Identify which cell holds the provided text, then report its [X, Y] central coordinate. 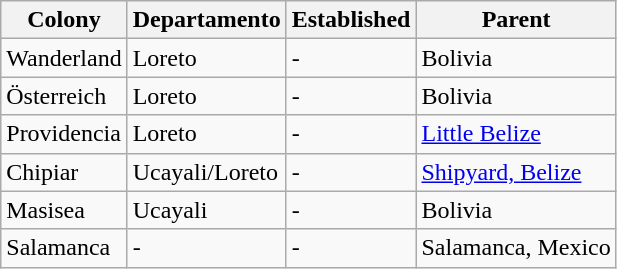
Chipiar [64, 172]
Ucayali/Loreto [206, 172]
Parent [516, 20]
Providencia [64, 134]
Salamanca, Mexico [516, 248]
Departamento [206, 20]
Ucayali [206, 210]
Österreich [64, 96]
Little Belize [516, 134]
Salamanca [64, 248]
Masisea [64, 210]
Established [351, 20]
Colony [64, 20]
Shipyard, Belize [516, 172]
Wanderland [64, 58]
